Output the [x, y] coordinate of the center of the cell containing the given text.  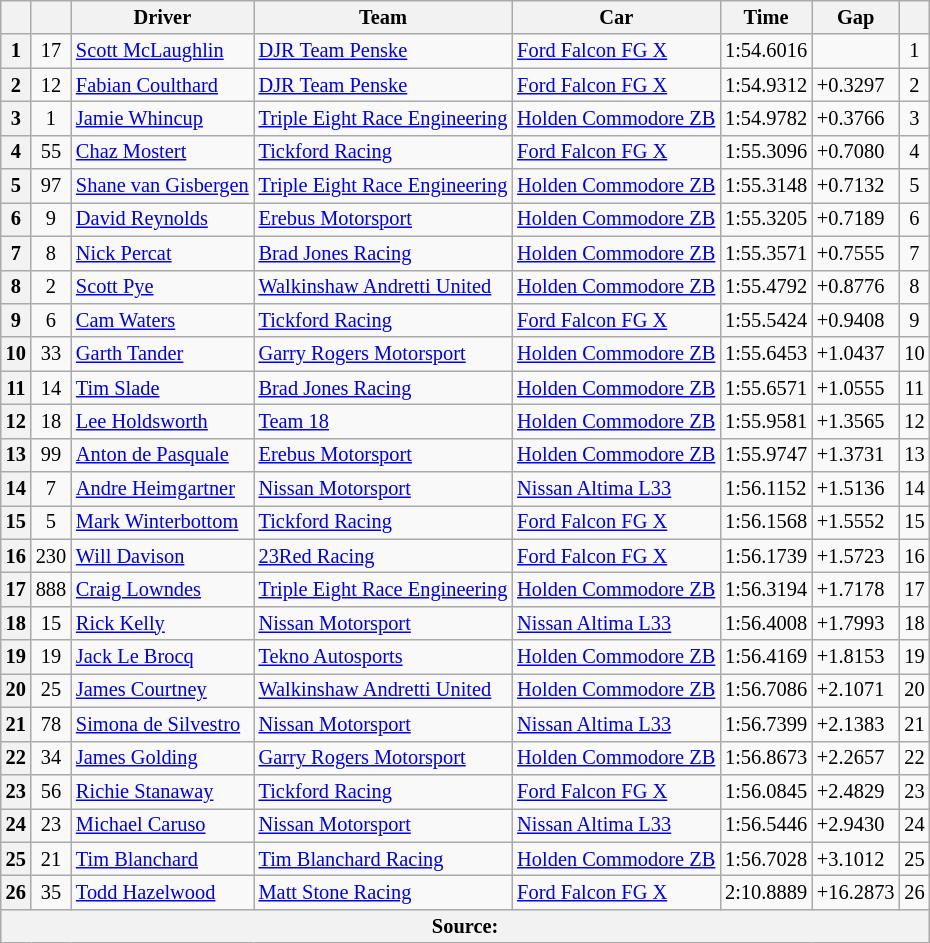
Richie Stanaway [162, 791]
+0.7189 [856, 219]
David Reynolds [162, 219]
+1.0555 [856, 388]
+0.7132 [856, 186]
1:56.3194 [766, 589]
Lee Holdsworth [162, 421]
1:56.0845 [766, 791]
2:10.8889 [766, 892]
Tim Blanchard Racing [384, 859]
Rick Kelly [162, 623]
Nick Percat [162, 253]
+2.4829 [856, 791]
Anton de Pasquale [162, 455]
34 [51, 758]
1:55.3148 [766, 186]
35 [51, 892]
1:55.3205 [766, 219]
78 [51, 724]
James Courtney [162, 690]
+0.7080 [856, 152]
Will Davison [162, 556]
+0.8776 [856, 287]
Tekno Autosports [384, 657]
33 [51, 354]
1:55.9747 [766, 455]
Team 18 [384, 421]
1:55.6453 [766, 354]
Michael Caruso [162, 825]
Car [616, 17]
Gap [856, 17]
Scott Pye [162, 287]
+3.1012 [856, 859]
Andre Heimgartner [162, 489]
+1.5552 [856, 522]
+1.7993 [856, 623]
+2.1383 [856, 724]
1:54.6016 [766, 51]
Jamie Whincup [162, 118]
1:56.1152 [766, 489]
1:56.4008 [766, 623]
Chaz Mostert [162, 152]
+1.5723 [856, 556]
+1.0437 [856, 354]
Todd Hazelwood [162, 892]
Craig Lowndes [162, 589]
Matt Stone Racing [384, 892]
1:55.9581 [766, 421]
+1.8153 [856, 657]
Jack Le Brocq [162, 657]
1:54.9782 [766, 118]
23Red Racing [384, 556]
Team [384, 17]
1:56.5446 [766, 825]
+1.3565 [856, 421]
230 [51, 556]
1:56.1568 [766, 522]
+1.7178 [856, 589]
1:55.3096 [766, 152]
+1.3731 [856, 455]
+0.3297 [856, 85]
Source: [466, 926]
1:56.7399 [766, 724]
1:56.7028 [766, 859]
+0.9408 [856, 320]
97 [51, 186]
1:55.4792 [766, 287]
1:56.1739 [766, 556]
+0.7555 [856, 253]
56 [51, 791]
+2.1071 [856, 690]
99 [51, 455]
1:54.9312 [766, 85]
1:56.4169 [766, 657]
+16.2873 [856, 892]
Fabian Coulthard [162, 85]
1:55.5424 [766, 320]
55 [51, 152]
1:56.7086 [766, 690]
1:56.8673 [766, 758]
+2.2657 [856, 758]
Tim Slade [162, 388]
Garth Tander [162, 354]
James Golding [162, 758]
+2.9430 [856, 825]
1:55.3571 [766, 253]
Time [766, 17]
+1.5136 [856, 489]
Tim Blanchard [162, 859]
Cam Waters [162, 320]
1:55.6571 [766, 388]
Shane van Gisbergen [162, 186]
888 [51, 589]
Simona de Silvestro [162, 724]
Driver [162, 17]
+0.3766 [856, 118]
Mark Winterbottom [162, 522]
Scott McLaughlin [162, 51]
